Capture the cell that displays the provided text and extract its [x, y] central coordinate. 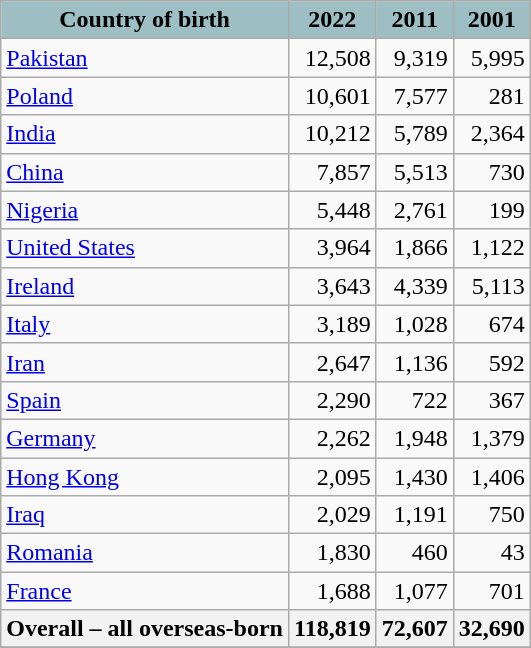
India [145, 134]
1,379 [492, 438]
43 [492, 553]
5,513 [414, 172]
3,964 [332, 248]
750 [492, 515]
5,995 [492, 58]
Italy [145, 324]
1,406 [492, 477]
5,113 [492, 286]
2,647 [332, 362]
Ireland [145, 286]
460 [414, 553]
5,448 [332, 210]
1,866 [414, 248]
2001 [492, 20]
10,212 [332, 134]
1,028 [414, 324]
1,688 [332, 591]
China [145, 172]
1,191 [414, 515]
10,601 [332, 96]
2022 [332, 20]
2011 [414, 20]
3,643 [332, 286]
367 [492, 400]
2,290 [332, 400]
1,430 [414, 477]
7,577 [414, 96]
2,364 [492, 134]
281 [492, 96]
701 [492, 591]
1,830 [332, 553]
Iran [145, 362]
Germany [145, 438]
Iraq [145, 515]
1,136 [414, 362]
199 [492, 210]
5,789 [414, 134]
592 [492, 362]
72,607 [414, 629]
674 [492, 324]
730 [492, 172]
Pakistan [145, 58]
722 [414, 400]
Poland [145, 96]
Hong Kong [145, 477]
3,189 [332, 324]
118,819 [332, 629]
9,319 [414, 58]
32,690 [492, 629]
4,339 [414, 286]
Overall – all overseas-born [145, 629]
2,262 [332, 438]
2,029 [332, 515]
France [145, 591]
Country of birth [145, 20]
7,857 [332, 172]
1,122 [492, 248]
Spain [145, 400]
Nigeria [145, 210]
1,077 [414, 591]
2,761 [414, 210]
1,948 [414, 438]
Romania [145, 553]
12,508 [332, 58]
United States [145, 248]
2,095 [332, 477]
